Identify which cell holds the provided text, then report its (x, y) central coordinate. 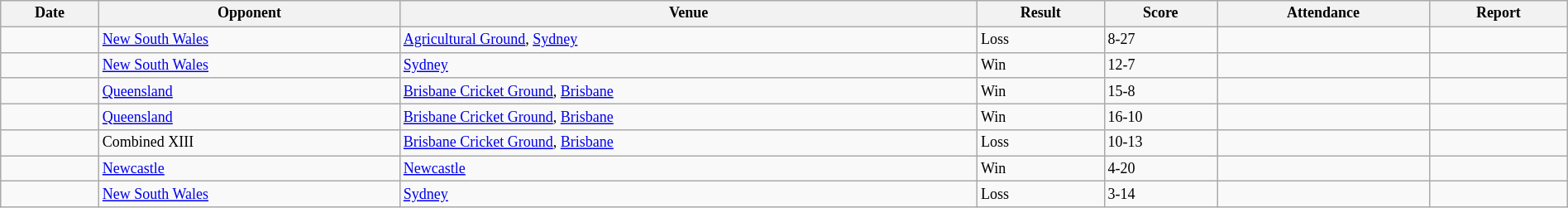
16-10 (1160, 116)
Score (1160, 13)
8-27 (1160, 40)
Agricultural Ground, Sydney (688, 40)
Venue (688, 13)
4-20 (1160, 169)
Attendance (1323, 13)
Date (50, 13)
15-8 (1160, 91)
12-7 (1160, 65)
Opponent (250, 13)
Report (1499, 13)
Result (1040, 13)
3-14 (1160, 194)
Combined XIII (250, 143)
10-13 (1160, 143)
